Extract the [X, Y] coordinate from the center of the cell holding the provided text.  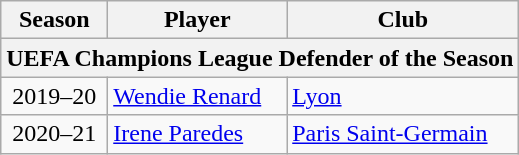
Player [198, 20]
Wendie Renard [198, 96]
Irene Paredes [198, 134]
Club [403, 20]
UEFA Champions League Defender of the Season [260, 58]
Season [54, 20]
Paris Saint-Germain [403, 134]
2020–21 [54, 134]
2019–20 [54, 96]
Lyon [403, 96]
